Capture the cell that displays the provided text and extract its (x, y) central coordinate. 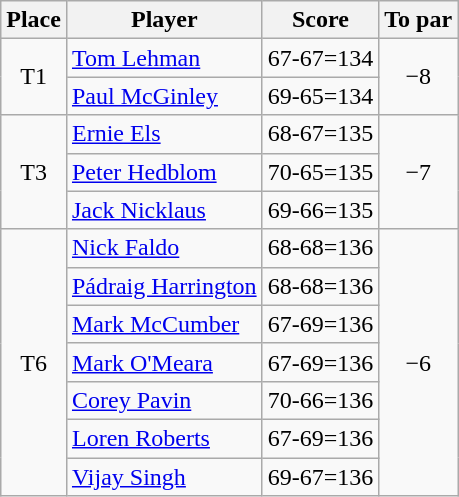
69-65=134 (320, 96)
Ernie Els (164, 134)
To par (418, 20)
Jack Nicklaus (164, 210)
Corey Pavin (164, 400)
Vijay Singh (164, 477)
Tom Lehman (164, 58)
Peter Hedblom (164, 172)
Loren Roberts (164, 438)
Pádraig Harrington (164, 286)
Place (34, 20)
Score (320, 20)
Mark O'Meara (164, 362)
69-67=136 (320, 477)
70-66=136 (320, 400)
−6 (418, 362)
T3 (34, 172)
Paul McGinley (164, 96)
−8 (418, 77)
−7 (418, 172)
T6 (34, 362)
67-67=134 (320, 58)
69-66=135 (320, 210)
T1 (34, 77)
70-65=135 (320, 172)
Mark McCumber (164, 324)
Player (164, 20)
68-67=135 (320, 134)
Nick Faldo (164, 248)
